Scan for the cell matching the given text and deliver its [x, y] coordinate at center. 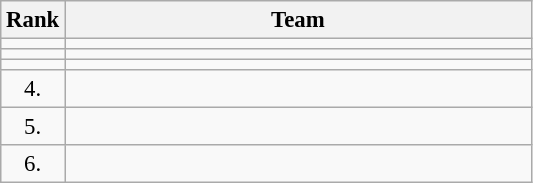
Rank [33, 20]
4. [33, 89]
Team [298, 20]
5. [33, 127]
